Identify which cell holds the provided text, then report its (x, y) central coordinate. 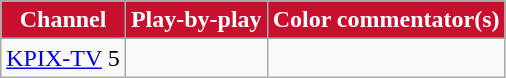
Channel (64, 20)
Play-by-play (196, 20)
KPIX-TV 5 (64, 58)
Color commentator(s) (386, 20)
